Identify which cell holds the provided text, then report its (X, Y) central coordinate. 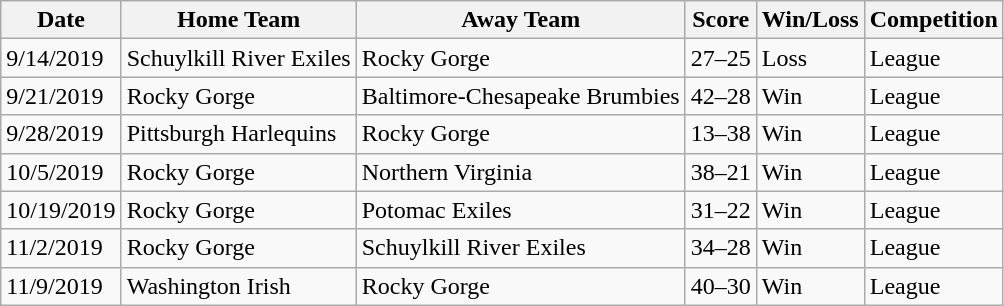
11/9/2019 (61, 286)
Home Team (238, 20)
27–25 (720, 58)
42–28 (720, 96)
34–28 (720, 248)
Washington Irish (238, 286)
Date (61, 20)
Away Team (520, 20)
11/2/2019 (61, 248)
10/5/2019 (61, 172)
10/19/2019 (61, 210)
Baltimore-Chesapeake Brumbies (520, 96)
Score (720, 20)
Win/Loss (810, 20)
31–22 (720, 210)
Loss (810, 58)
13–38 (720, 134)
Competition (934, 20)
40–30 (720, 286)
Pittsburgh Harlequins (238, 134)
Northern Virginia (520, 172)
9/21/2019 (61, 96)
9/14/2019 (61, 58)
9/28/2019 (61, 134)
Potomac Exiles (520, 210)
38–21 (720, 172)
